Capture the cell that displays the provided text and extract its [X, Y] central coordinate. 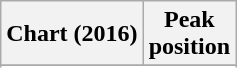
Chart (2016) [72, 34]
Peak position [189, 34]
